Capture the cell that displays the provided text and extract its [X, Y] central coordinate. 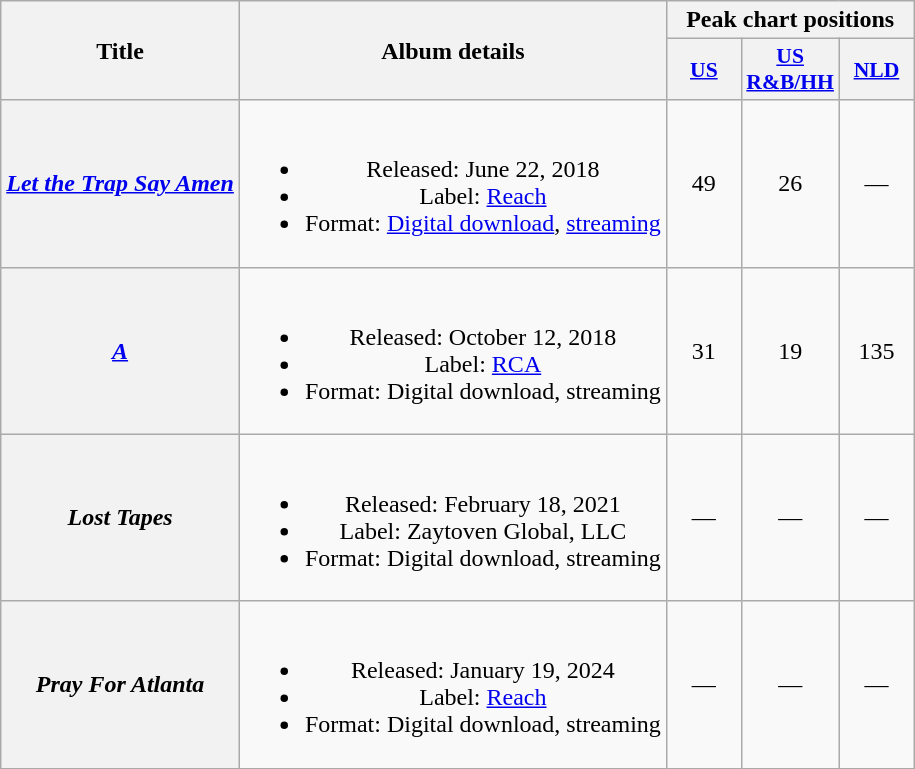
Let the Trap Say Amen [120, 184]
US [704, 70]
Released: February 18, 2021Label: Zaytoven Global, LLCFormat: Digital download, streaming [452, 518]
135 [876, 350]
A [120, 350]
Album details [452, 50]
Lost Tapes [120, 518]
26 [790, 184]
31 [704, 350]
Released: January 19, 2024Label: ReachFormat: Digital download, streaming [452, 684]
19 [790, 350]
49 [704, 184]
Released: October 12, 2018Label: RCAFormat: Digital download, streaming [452, 350]
Title [120, 50]
NLD [876, 70]
Released: June 22, 2018Label: ReachFormat: Digital download, streaming [452, 184]
Peak chart positions [790, 20]
Pray For Atlanta [120, 684]
USR&B/HH [790, 70]
